Search for the cell housing the specified text and yield its [x, y] center coordinate. 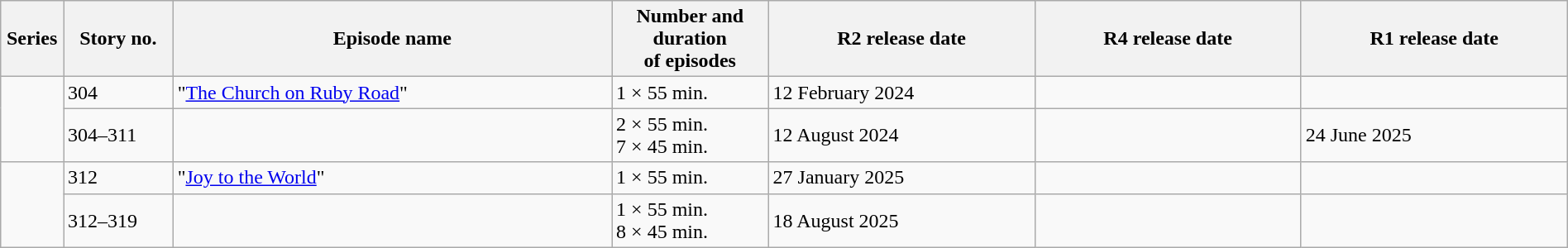
Episode name [392, 39]
312–319 [119, 220]
24 June 2025 [1434, 136]
312 [119, 178]
R1 release date [1434, 39]
"The Church on Ruby Road" [392, 93]
R2 release date [901, 39]
1 × 55 min. 8 × 45 min. [690, 220]
18 August 2025 [901, 220]
304 [119, 93]
Series [32, 39]
12 February 2024 [901, 93]
27 January 2025 [901, 178]
Number and durationof episodes [690, 39]
2 × 55 min. 7 × 45 min. [690, 136]
Story no. [119, 39]
12 August 2024 [901, 136]
R4 release date [1168, 39]
304–311 [119, 136]
"Joy to the World" [392, 178]
